Scan for the cell matching the given text and deliver its [x, y] coordinate at center. 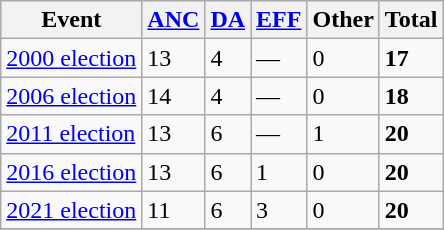
3 [279, 210]
2011 election [72, 134]
EFF [279, 20]
2016 election [72, 172]
2000 election [72, 58]
11 [174, 210]
Total [411, 20]
ANC [174, 20]
2006 election [72, 96]
14 [174, 96]
Event [72, 20]
DA [228, 20]
2021 election [72, 210]
Other [343, 20]
17 [411, 58]
18 [411, 96]
